Locate the cell with the specified text and output its (X, Y) center coordinate. 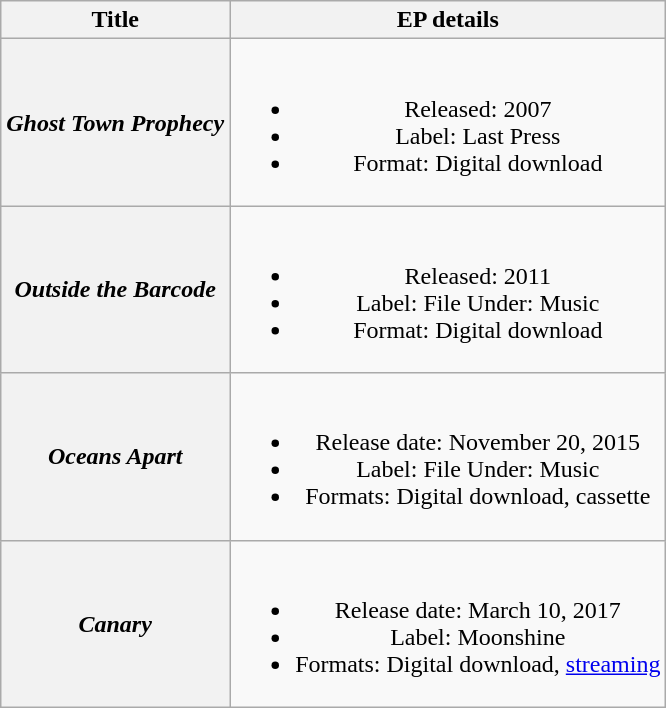
Title (116, 20)
Ghost Town Prophecy (116, 122)
Outside the Barcode (116, 290)
Released: 2007Label: Last PressFormat: Digital download (448, 122)
Oceans Apart (116, 456)
EP details (448, 20)
Released: 2011Label: File Under: MusicFormat: Digital download (448, 290)
Release date: November 20, 2015Label: File Under: MusicFormats: Digital download, cassette (448, 456)
Canary (116, 624)
Release date: March 10, 2017Label: MoonshineFormats: Digital download, streaming (448, 624)
